Search for the cell housing the specified text and yield its [X, Y] center coordinate. 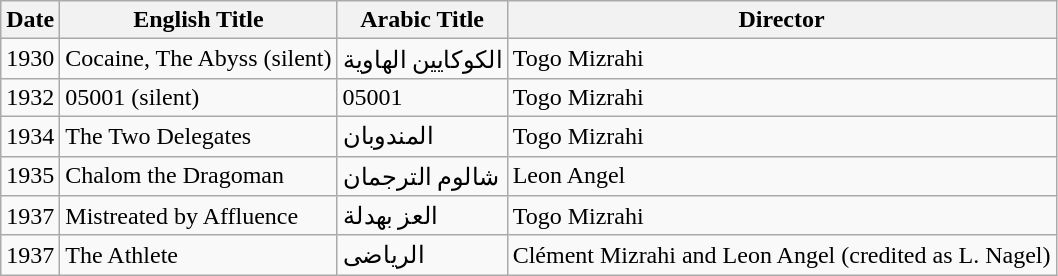
الرياضى [422, 255]
Cocaine, The Abyss (silent) [198, 59]
05001 (silent) [198, 97]
The Two Delegates [198, 136]
Director [782, 20]
Date [30, 20]
الكوكايين الهاوية [422, 59]
Mistreated by Affluence [198, 216]
English Title [198, 20]
العز بهدلة [422, 216]
Arabic Title [422, 20]
The Athlete [198, 255]
1935 [30, 176]
Chalom the Dragoman [198, 176]
1934 [30, 136]
Leon Angel [782, 176]
شالوم الترجمان [422, 176]
1930 [30, 59]
Clément Mizrahi and Leon Angel (credited as L. Nagel) [782, 255]
05001 [422, 97]
المندوبان [422, 136]
1932 [30, 97]
